Detect which cell encompasses the target text, then output its (X, Y) center coordinate. 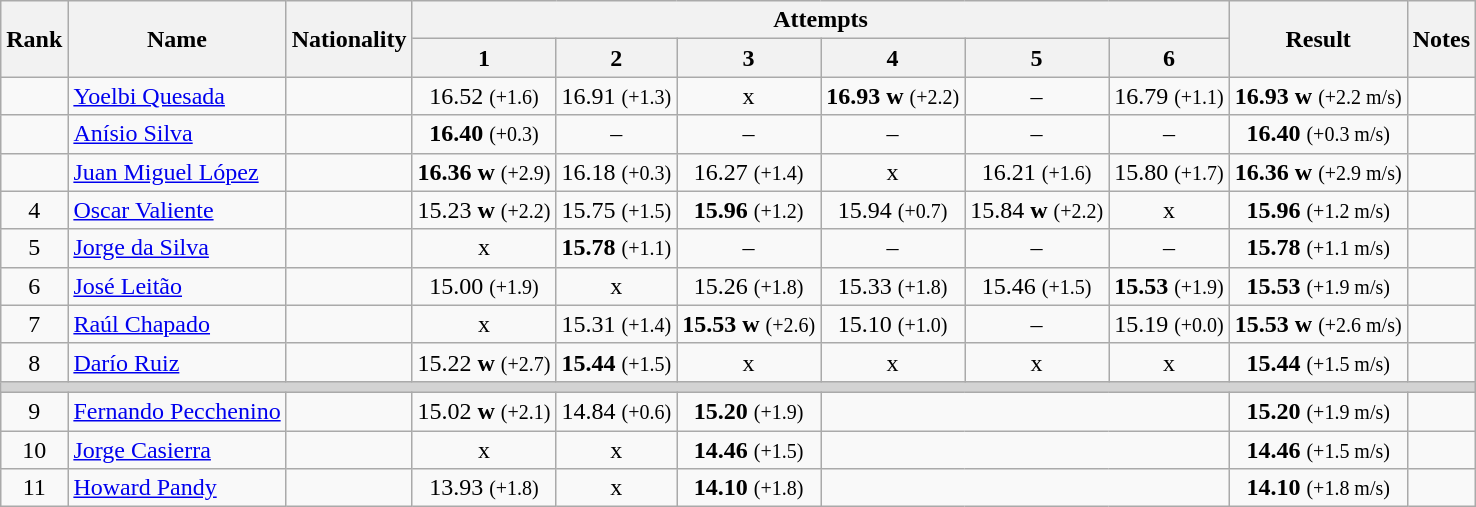
16.40 (+0.3) (484, 134)
15.20 (+1.9) (749, 411)
15.78 (+1.1 m/s) (1318, 248)
15.53 w (+2.6 m/s) (1318, 324)
16.93 w (+2.2 m/s) (1318, 96)
15.33 (+1.8) (893, 286)
15.19 (+0.0) (1170, 324)
15.10 (+1.0) (893, 324)
16.79 (+1.1) (1170, 96)
15.00 (+1.9) (484, 286)
Notes (1441, 39)
15.20 (+1.9 m/s) (1318, 411)
14.46 (+1.5) (749, 449)
10 (34, 449)
14.84 (+0.6) (616, 411)
15.53 w (+2.6) (749, 324)
14.10 (+1.8) (749, 488)
15.53 (+1.9) (1170, 286)
16.40 (+0.3 m/s) (1318, 134)
Jorge da Silva (177, 248)
15.75 (+1.5) (616, 210)
15.31 (+1.4) (616, 324)
3 (749, 58)
11 (34, 488)
15.26 (+1.8) (749, 286)
15.80 (+1.7) (1170, 172)
José Leitão (177, 286)
15.23 w (+2.2) (484, 210)
16.93 w (+2.2) (893, 96)
15.78 (+1.1) (616, 248)
Yoelbi Quesada (177, 96)
Anísio Silva (177, 134)
Attempts (820, 20)
16.27 (+1.4) (749, 172)
Rank (34, 39)
Howard Pandy (177, 488)
Raúl Chapado (177, 324)
Darío Ruiz (177, 362)
14.10 (+1.8 m/s) (1318, 488)
1 (484, 58)
Jorge Casierra (177, 449)
16.18 (+0.3) (616, 172)
15.44 (+1.5) (616, 362)
15.02 w (+2.1) (484, 411)
15.46 (+1.5) (1037, 286)
15.96 (+1.2) (749, 210)
16.52 (+1.6) (484, 96)
Result (1318, 39)
7 (34, 324)
Fernando Pecchenino (177, 411)
16.36 w (+2.9) (484, 172)
15.96 (+1.2 m/s) (1318, 210)
14.46 (+1.5 m/s) (1318, 449)
15.44 (+1.5 m/s) (1318, 362)
15.94 (+0.7) (893, 210)
15.53 (+1.9 m/s) (1318, 286)
Name (177, 39)
2 (616, 58)
16.21 (+1.6) (1037, 172)
16.36 w (+2.9 m/s) (1318, 172)
13.93 (+1.8) (484, 488)
Juan Miguel López (177, 172)
15.22 w (+2.7) (484, 362)
Nationality (349, 39)
8 (34, 362)
15.84 w (+2.2) (1037, 210)
9 (34, 411)
Oscar Valiente (177, 210)
16.91 (+1.3) (616, 96)
